Capture the cell that displays the provided text and extract its (X, Y) central coordinate. 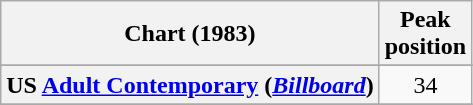
Chart (1983) (190, 34)
Peakposition (425, 34)
34 (425, 85)
US Adult Contemporary (Billboard) (190, 85)
